Locate the cell with the specified text and output its (X, Y) center coordinate. 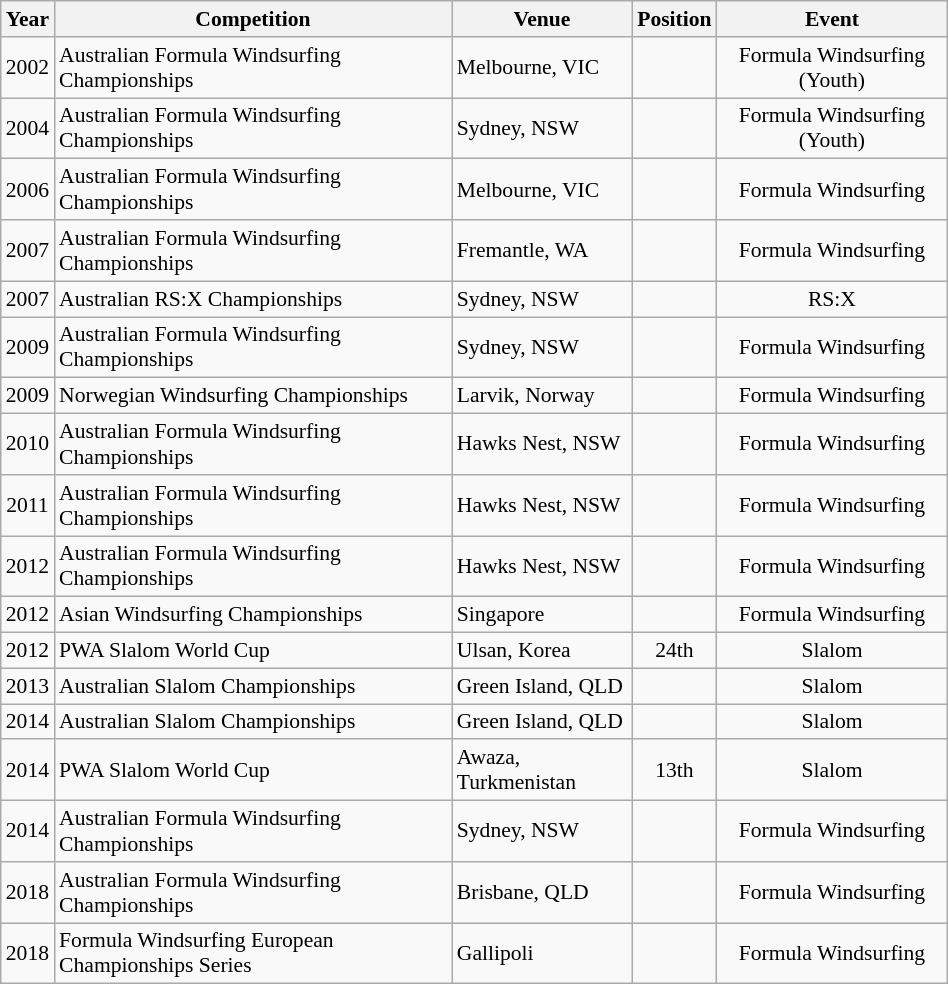
2006 (28, 190)
Venue (542, 19)
Australian RS:X Championships (253, 299)
RS:X (832, 299)
Larvik, Norway (542, 396)
24th (674, 651)
Fremantle, WA (542, 250)
Asian Windsurfing Championships (253, 615)
2010 (28, 444)
2002 (28, 68)
Norwegian Windsurfing Championships (253, 396)
Formula Windsurfing European Championships Series (253, 954)
Year (28, 19)
2004 (28, 128)
Position (674, 19)
Event (832, 19)
Brisbane, QLD (542, 892)
Awaza, Turkmenistan (542, 770)
Competition (253, 19)
13th (674, 770)
Singapore (542, 615)
2013 (28, 686)
Ulsan, Korea (542, 651)
Gallipoli (542, 954)
2011 (28, 506)
